Provide the [x, y] coordinate of the cell's center where the given text is located.  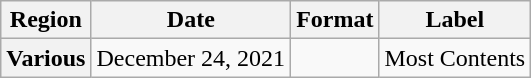
December 24, 2021 [191, 58]
Various [46, 58]
Label [455, 20]
Most Contents [455, 58]
Region [46, 20]
Date [191, 20]
Format [335, 20]
